Extract the (X, Y) coordinate from the center of the cell holding the provided text.  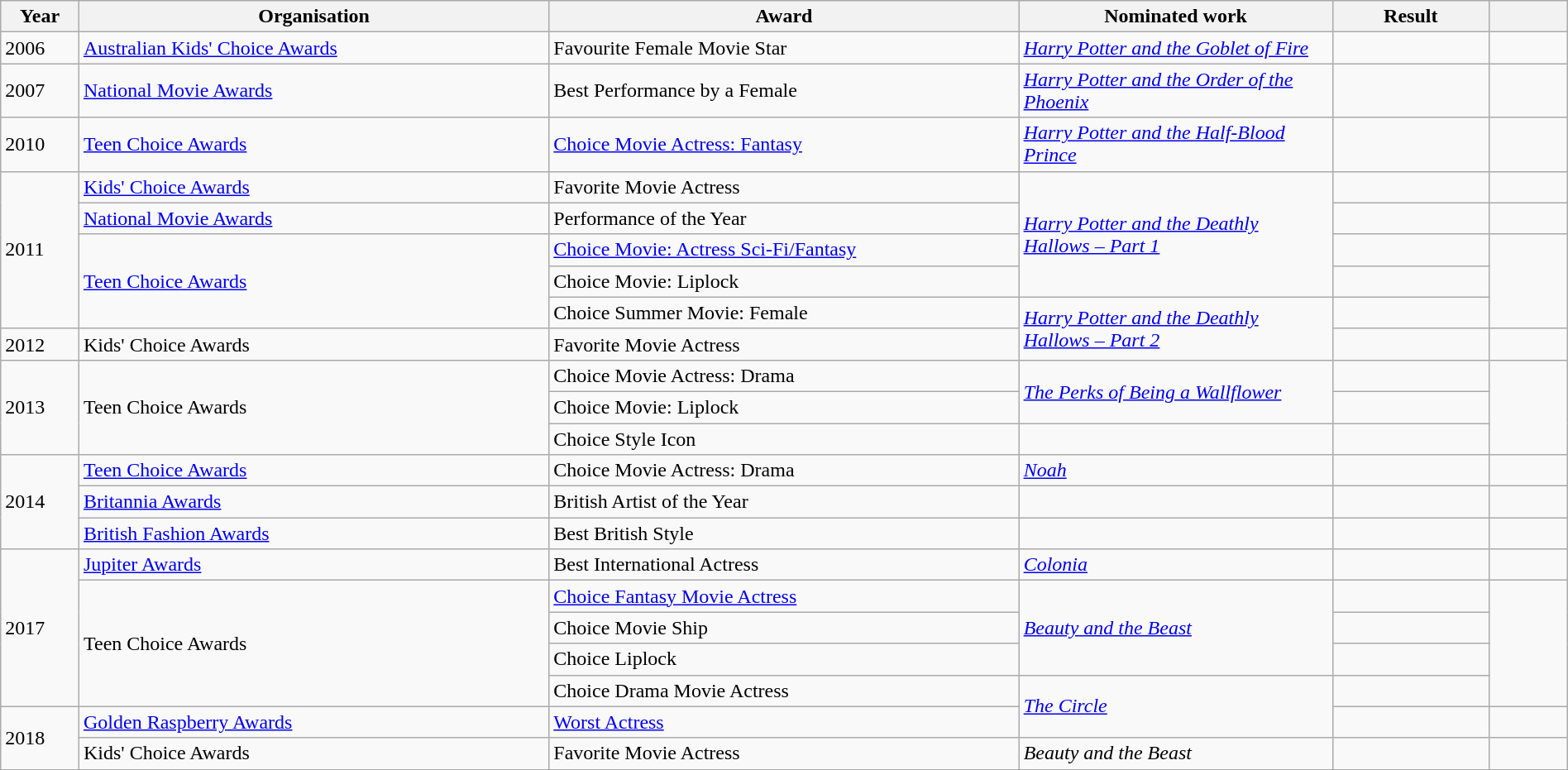
2010 (40, 144)
Harry Potter and the Goblet of Fire (1176, 48)
Worst Actress (784, 722)
Harry Potter and the Order of the Phoenix (1176, 91)
Colonia (1176, 565)
Choice Style Icon (784, 439)
2013 (40, 407)
British Artist of the Year (784, 502)
2018 (40, 738)
2014 (40, 502)
Harry Potter and the Deathly Hallows – Part 2 (1176, 328)
Noah (1176, 471)
Choice Summer Movie: Female (784, 313)
The Circle (1176, 706)
Year (40, 17)
2017 (40, 628)
Jupiter Awards (313, 565)
Organisation (313, 17)
Harry Potter and the Deathly Hallows – Part 1 (1176, 234)
2011 (40, 250)
Harry Potter and the Half-Blood Prince (1176, 144)
British Fashion Awards (313, 533)
Australian Kids' Choice Awards (313, 48)
Britannia Awards (313, 502)
Nominated work (1176, 17)
Best Performance by a Female (784, 91)
Favourite Female Movie Star (784, 48)
Choice Fantasy Movie Actress (784, 596)
Choice Movie Ship (784, 628)
Award (784, 17)
Choice Drama Movie Actress (784, 691)
2006 (40, 48)
Performance of the Year (784, 218)
The Perks of Being a Wallflower (1176, 391)
Choice Liplock (784, 659)
Result (1411, 17)
Best International Actress (784, 565)
2012 (40, 344)
Choice Movie Actress: Fantasy (784, 144)
Golden Raspberry Awards (313, 722)
2007 (40, 91)
Best British Style (784, 533)
Choice Movie: Actress Sci-Fi/Fantasy (784, 250)
